For the text-containing cell, return its midpoint in (X, Y) coordinate format. 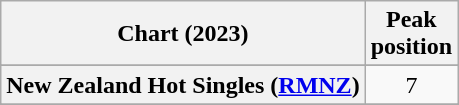
7 (411, 85)
Peakposition (411, 34)
New Zealand Hot Singles (RMNZ) (183, 85)
Chart (2023) (183, 34)
